Determine the (X, Y) coordinate at the center of the cell enclosing the given text.  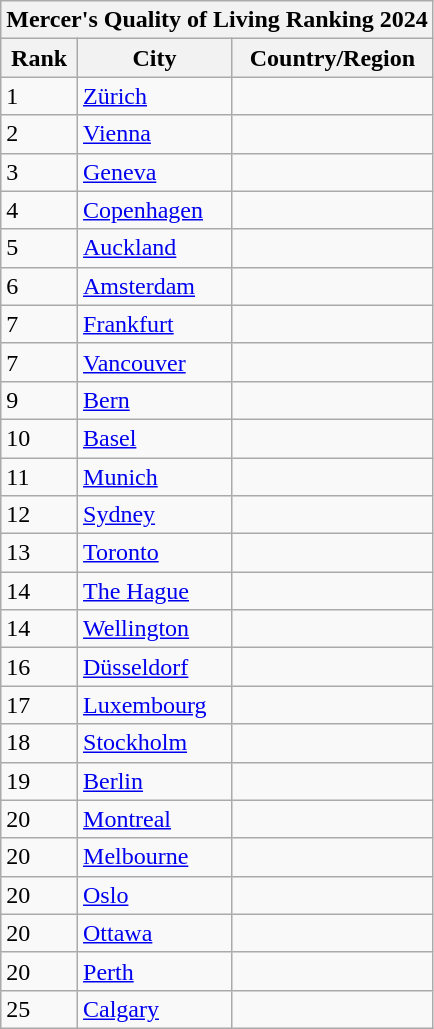
Country/Region (333, 58)
Melbourne (155, 857)
9 (40, 400)
City (155, 58)
Zürich (155, 96)
Rank (40, 58)
Wellington (155, 629)
Frankfurt (155, 324)
Oslo (155, 895)
Munich (155, 477)
2 (40, 134)
Mercer's Quality of Living Ranking 2024 (218, 20)
16 (40, 667)
Basel (155, 438)
25 (40, 1009)
Bern (155, 400)
3 (40, 172)
4 (40, 210)
Vancouver (155, 362)
5 (40, 248)
Perth (155, 971)
Geneva (155, 172)
Sydney (155, 515)
10 (40, 438)
Stockholm (155, 743)
Düsseldorf (155, 667)
12 (40, 515)
Toronto (155, 553)
Amsterdam (155, 286)
Ottawa (155, 933)
11 (40, 477)
Luxembourg (155, 705)
6 (40, 286)
Auckland (155, 248)
Vienna (155, 134)
Montreal (155, 819)
17 (40, 705)
Copenhagen (155, 210)
13 (40, 553)
1 (40, 96)
19 (40, 781)
Berlin (155, 781)
The Hague (155, 591)
18 (40, 743)
Calgary (155, 1009)
